For the text-containing cell, return its midpoint in (X, Y) coordinate format. 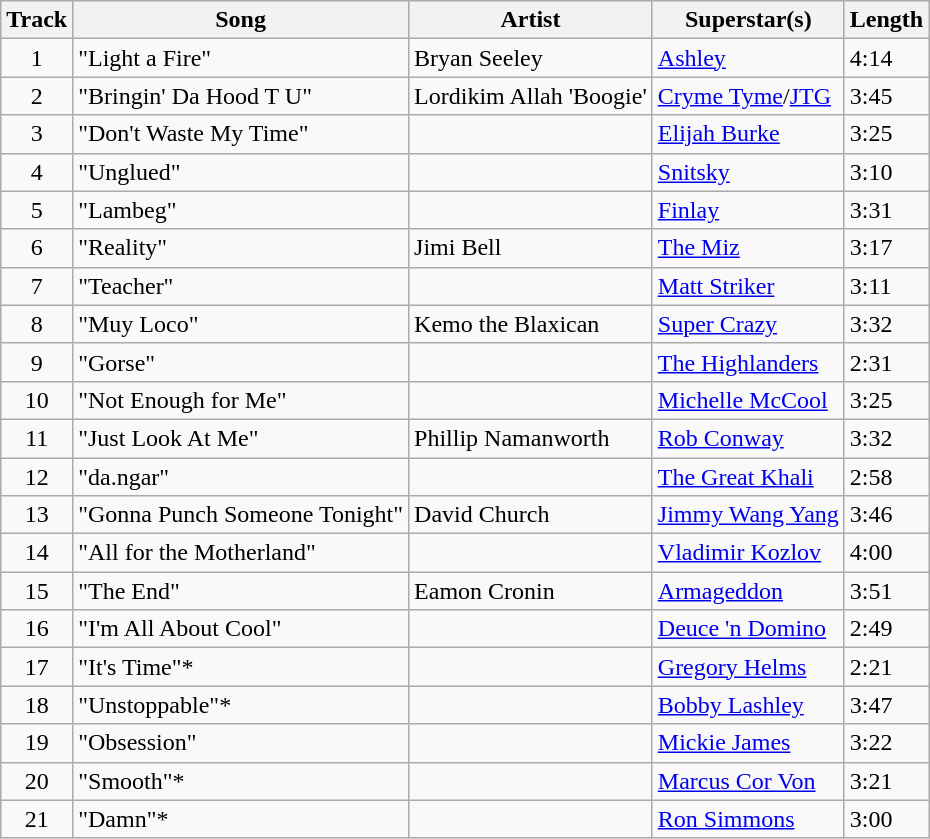
Cryme Tyme/JTG (748, 96)
4:14 (886, 58)
Marcus Cor Von (748, 781)
Armageddon (748, 591)
6 (37, 248)
Superstar(s) (748, 20)
3:22 (886, 743)
4:00 (886, 553)
"Gorse" (241, 362)
Kemo the Blaxican (531, 324)
Mickie James (748, 743)
Eamon Cronin (531, 591)
3:10 (886, 172)
14 (37, 553)
1 (37, 58)
"Teacher" (241, 286)
"Unstoppable"* (241, 705)
Gregory Helms (748, 667)
Elijah Burke (748, 134)
The Great Khali (748, 477)
3:51 (886, 591)
The Miz (748, 248)
"Don't Waste My Time" (241, 134)
Jimi Bell (531, 248)
3 (37, 134)
Ashley (748, 58)
"Obsession" (241, 743)
Bryan Seeley (531, 58)
Deuce 'n Domino (748, 629)
"Just Look At Me" (241, 438)
8 (37, 324)
3:21 (886, 781)
15 (37, 591)
"It's Time"* (241, 667)
"Reality" (241, 248)
2 (37, 96)
9 (37, 362)
"Smooth"* (241, 781)
Length (886, 20)
"Damn"* (241, 819)
3:11 (886, 286)
2:21 (886, 667)
Snitsky (748, 172)
4 (37, 172)
3:46 (886, 515)
3:00 (886, 819)
21 (37, 819)
"da.ngar" (241, 477)
Matt Striker (748, 286)
3:17 (886, 248)
Bobby Lashley (748, 705)
20 (37, 781)
"All for the Motherland" (241, 553)
3:47 (886, 705)
Michelle McCool (748, 400)
11 (37, 438)
Finlay (748, 210)
12 (37, 477)
"I'm All About Cool" (241, 629)
"Not Enough for Me" (241, 400)
"Gonna Punch Someone Tonight" (241, 515)
3:31 (886, 210)
18 (37, 705)
2:58 (886, 477)
"Lambeg" (241, 210)
16 (37, 629)
David Church (531, 515)
2:49 (886, 629)
Rob Conway (748, 438)
"Bringin' Da Hood T U" (241, 96)
19 (37, 743)
Jimmy Wang Yang (748, 515)
7 (37, 286)
5 (37, 210)
17 (37, 667)
3:45 (886, 96)
Artist (531, 20)
"Muy Loco" (241, 324)
10 (37, 400)
"The End" (241, 591)
13 (37, 515)
The Highlanders (748, 362)
"Unglued" (241, 172)
Lordikim Allah 'Boogie' (531, 96)
Super Crazy (748, 324)
"Light a Fire" (241, 58)
Ron Simmons (748, 819)
Phillip Namanworth (531, 438)
Track (37, 20)
Song (241, 20)
Vladimir Kozlov (748, 553)
2:31 (886, 362)
